Capture the cell that displays the provided text and extract its [X, Y] central coordinate. 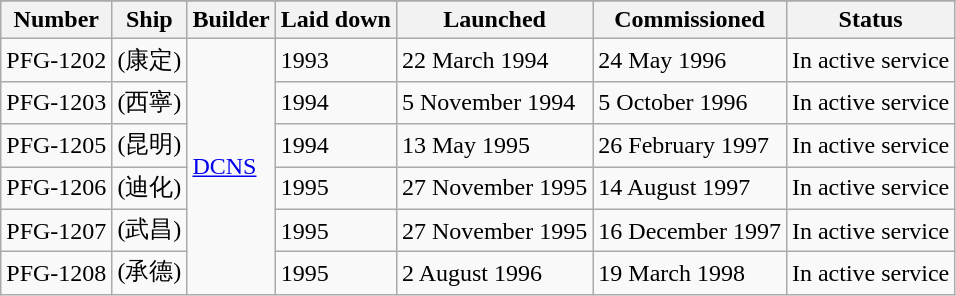
(昆明) [150, 146]
5 November 1994 [494, 102]
(承德) [150, 274]
PFG-1202 [56, 60]
PFG-1205 [56, 146]
Status [870, 20]
19 March 1998 [690, 274]
5 October 1996 [690, 102]
PFG-1203 [56, 102]
16 December 1997 [690, 230]
(武昌) [150, 230]
PFG-1207 [56, 230]
24 May 1996 [690, 60]
13 May 1995 [494, 146]
26 February 1997 [690, 146]
22 March 1994 [494, 60]
(西寧) [150, 102]
PFG-1206 [56, 188]
Builder [231, 20]
Commissioned [690, 20]
Number [56, 20]
14 August 1997 [690, 188]
(康定) [150, 60]
2 August 1996 [494, 274]
PFG-1208 [56, 274]
Laid down [336, 20]
(迪化) [150, 188]
DCNS [231, 166]
Launched [494, 20]
Ship [150, 20]
1993 [336, 60]
